Provide the [X, Y] coordinate of the cell's center where the given text is located.  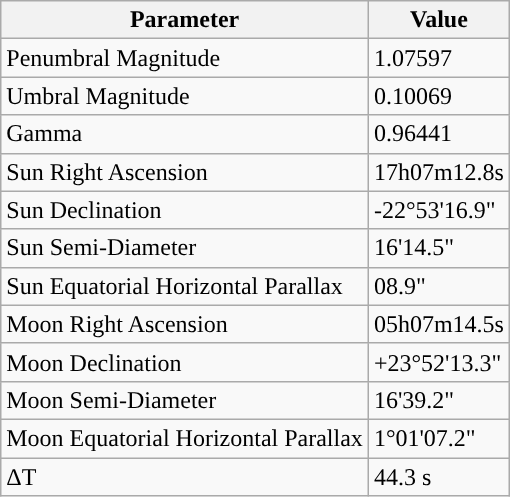
ΔT [185, 477]
Value [438, 20]
Sun Equatorial Horizontal Parallax [185, 286]
Moon Right Ascension [185, 324]
Penumbral Magnitude [185, 58]
Parameter [185, 20]
Moon Equatorial Horizontal Parallax [185, 438]
08.9" [438, 286]
Umbral Magnitude [185, 96]
Sun Declination [185, 210]
1.07597 [438, 58]
Gamma [185, 134]
0.10069 [438, 96]
+23°52'13.3" [438, 362]
17h07m12.8s [438, 172]
0.96441 [438, 134]
Moon Semi-Diameter [185, 400]
Moon Declination [185, 362]
Sun Semi-Diameter [185, 248]
1°01'07.2" [438, 438]
16'39.2" [438, 400]
16'14.5" [438, 248]
-22°53'16.9" [438, 210]
44.3 s [438, 477]
Sun Right Ascension [185, 172]
05h07m14.5s [438, 324]
